Scan for the cell matching the given text and deliver its (x, y) coordinate at center. 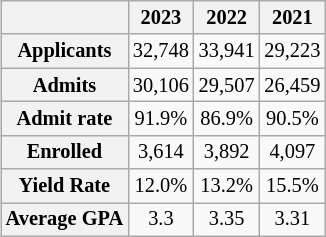
3.3 (161, 220)
Yield Rate (64, 186)
91.9% (161, 119)
90.5% (293, 119)
Applicants (64, 51)
Admit rate (64, 119)
29,223 (293, 51)
Enrolled (64, 152)
32,748 (161, 51)
30,106 (161, 85)
Average GPA (64, 220)
15.5% (293, 186)
2022 (227, 18)
3,614 (161, 152)
3.31 (293, 220)
26,459 (293, 85)
2023 (161, 18)
4,097 (293, 152)
13.2% (227, 186)
33,941 (227, 51)
2021 (293, 18)
12.0% (161, 186)
3,892 (227, 152)
29,507 (227, 85)
Admits (64, 85)
86.9% (227, 119)
3.35 (227, 220)
